Scan for the cell matching the given text and deliver its (X, Y) coordinate at center. 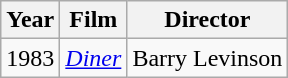
Barry Levinson (208, 58)
Year (30, 20)
Diner (94, 58)
Film (94, 20)
Director (208, 20)
1983 (30, 58)
